Locate the cell with the specified text and output its [X, Y] center coordinate. 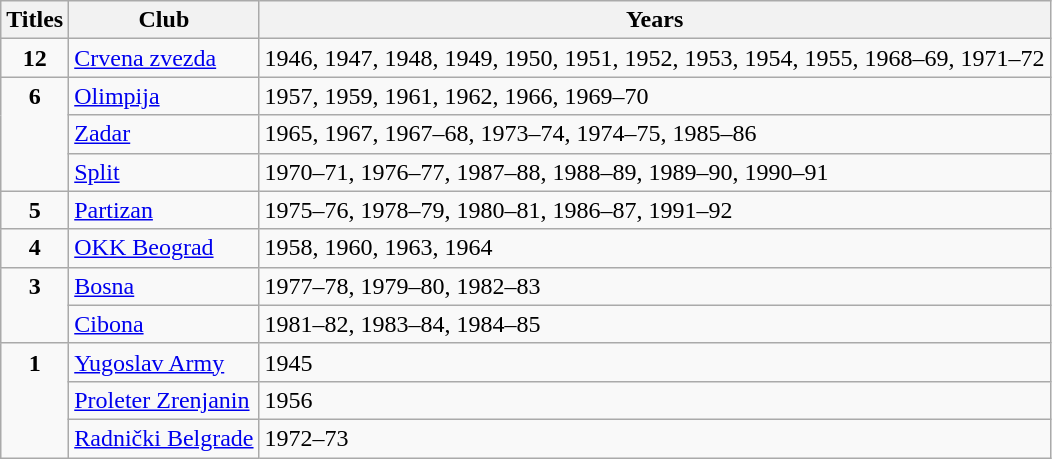
1945 [654, 362]
1972–73 [654, 438]
Titles [35, 20]
6 [35, 134]
Proleter Zrenjanin [164, 400]
Partizan [164, 210]
Crvena zvezda [164, 58]
1975–76, 1978–79, 1980–81, 1986–87, 1991–92 [654, 210]
5 [35, 210]
Zadar [164, 134]
Cibona [164, 324]
3 [35, 305]
1 [35, 400]
1946, 1947, 1948, 1949, 1950, 1951, 1952, 1953, 1954, 1955, 1968–69, 1971–72 [654, 58]
Bosna [164, 286]
Olimpija [164, 96]
Radnički Belgrade [164, 438]
Split [164, 172]
12 [35, 58]
Yugoslav Army [164, 362]
1977–78, 1979–80, 1982–83 [654, 286]
1965, 1967, 1967–68, 1973–74, 1974–75, 1985–86 [654, 134]
1970–71, 1976–77, 1987–88, 1988–89, 1989–90, 1990–91 [654, 172]
1956 [654, 400]
1981–82, 1983–84, 1984–85 [654, 324]
1958, 1960, 1963, 1964 [654, 248]
1957, 1959, 1961, 1962, 1966, 1969–70 [654, 96]
Club [164, 20]
4 [35, 248]
Years [654, 20]
OKK Beograd [164, 248]
